For the text-containing cell, return its midpoint in [x, y] coordinate format. 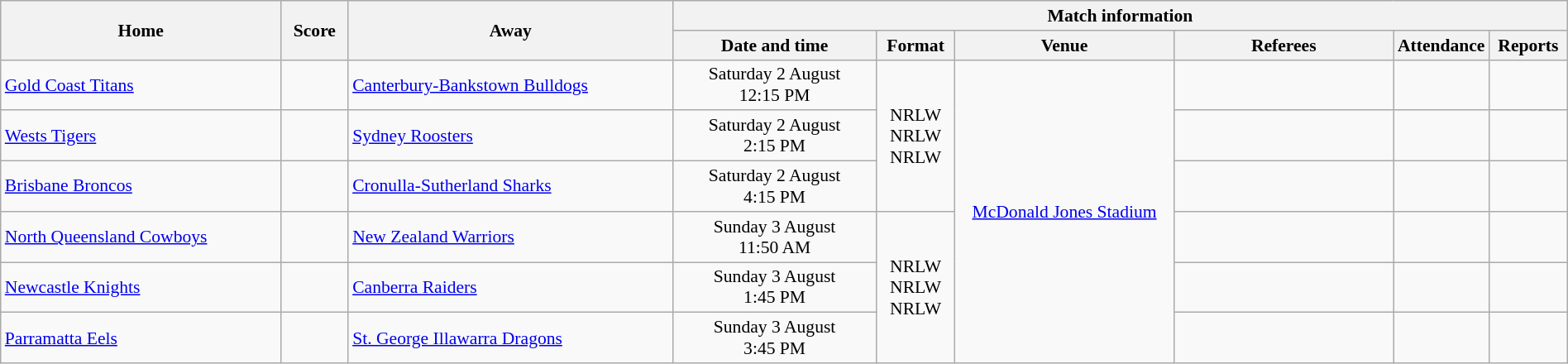
Gold Coast Titans [141, 84]
Saturday 2 August12:15 PM [774, 84]
Saturday 2 August4:15 PM [774, 187]
Canterbury-Bankstown Bulldogs [510, 84]
Referees [1284, 45]
Sunday 3 August1:45 PM [774, 288]
Parramatta Eels [141, 338]
Reports [1528, 45]
Newcastle Knights [141, 288]
Canberra Raiders [510, 288]
Wests Tigers [141, 136]
Cronulla-Sutherland Sharks [510, 187]
Away [510, 30]
Brisbane Broncos [141, 187]
New Zealand Warriors [510, 237]
Saturday 2 August2:15 PM [774, 136]
Venue [1064, 45]
Sunday 3 August3:45 PM [774, 338]
McDonald Jones Stadium [1064, 212]
Sydney Roosters [510, 136]
Match information [1120, 16]
St. George Illawarra Dragons [510, 338]
Attendance [1441, 45]
Date and time [774, 45]
Format [916, 45]
Score [315, 30]
North Queensland Cowboys [141, 237]
Home [141, 30]
Sunday 3 August11:50 AM [774, 237]
